Locate the cell with the specified text and output its (X, Y) center coordinate. 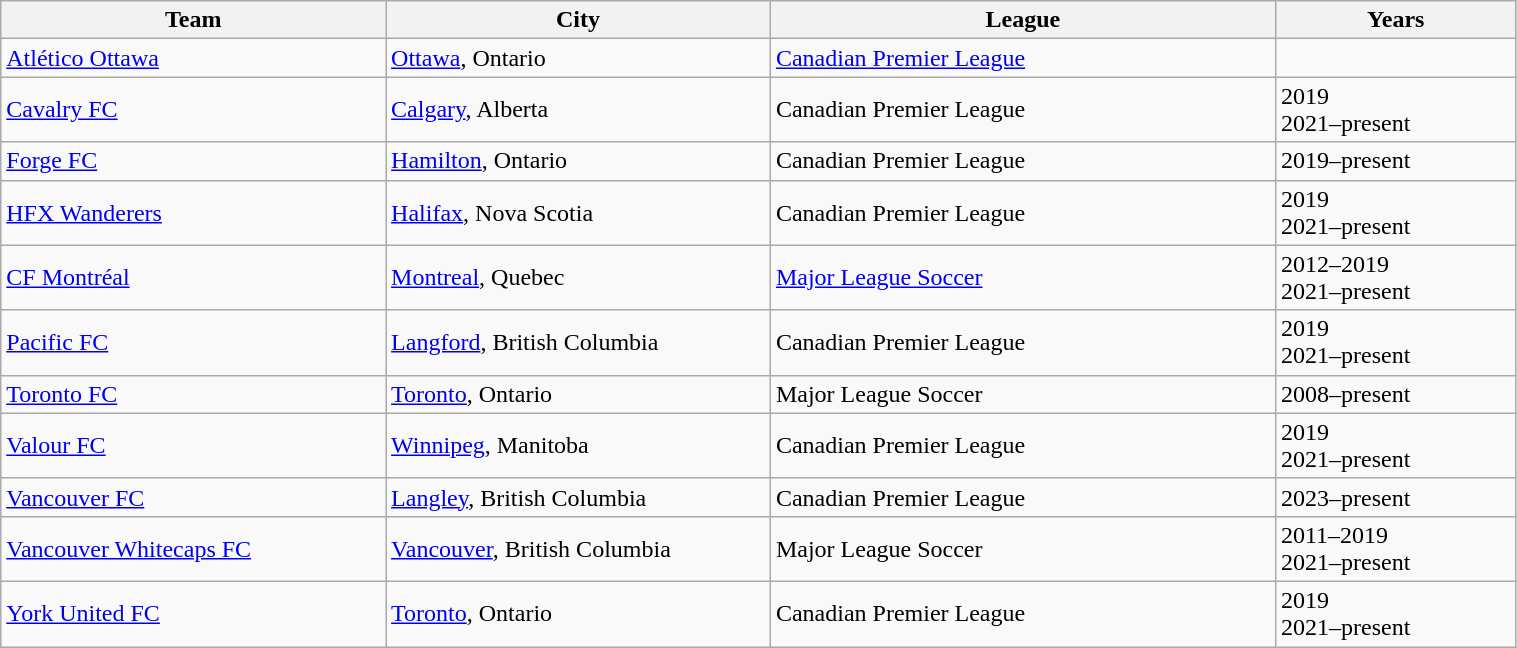
Cavalry FC (194, 110)
Halifax, Nova Scotia (578, 212)
Ottawa, Ontario (578, 58)
York United FC (194, 614)
Langley, British Columbia (578, 497)
2008–present (1396, 394)
2011–20192021–present (1396, 548)
Langford, British Columbia (578, 342)
Vancouver Whitecaps FC (194, 548)
Team (194, 20)
HFX Wanderers (194, 212)
Pacific FC (194, 342)
Calgary, Alberta (578, 110)
2012–20192021–present (1396, 278)
Hamilton, Ontario (578, 161)
Valour FC (194, 446)
Atlético Ottawa (194, 58)
Forge FC (194, 161)
2019–present (1396, 161)
Winnipeg, Manitoba (578, 446)
City (578, 20)
Years (1396, 20)
League (1022, 20)
Montreal, Quebec (578, 278)
Vancouver, British Columbia (578, 548)
CF Montréal (194, 278)
2023–present (1396, 497)
Vancouver FC (194, 497)
Toronto FC (194, 394)
